From the cell containing the given text, extract its center point as [X, Y] coordinate. 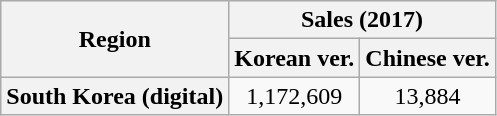
13,884 [428, 96]
1,172,609 [294, 96]
Region [115, 39]
Sales (2017) [362, 20]
South Korea (digital) [115, 96]
Chinese ver. [428, 58]
Korean ver. [294, 58]
